Find where the given text appears and provide that cell's center as (x, y) coordinate. 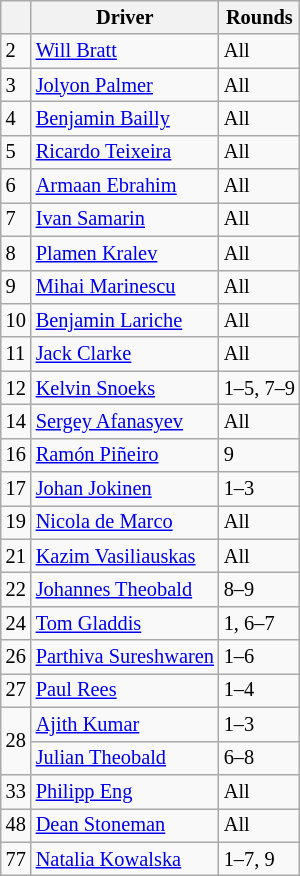
Jolyon Palmer (125, 85)
12 (16, 388)
24 (16, 623)
Nicola de Marco (125, 522)
Jack Clarke (125, 354)
Benjamin Lariche (125, 320)
Dean Stoneman (125, 825)
Parthiva Sureshwaren (125, 657)
8–9 (260, 589)
5 (16, 152)
1–6 (260, 657)
26 (16, 657)
Johannes Theobald (125, 589)
Paul Rees (125, 690)
Tom Gladdis (125, 623)
Kazim Vasiliauskas (125, 556)
Ajith Kumar (125, 724)
21 (16, 556)
1, 6–7 (260, 623)
Ricardo Teixeira (125, 152)
33 (16, 791)
27 (16, 690)
Mihai Marinescu (125, 287)
Ivan Samarin (125, 219)
Driver (125, 17)
Plamen Kralev (125, 253)
4 (16, 118)
28 (16, 740)
7 (16, 219)
1–7, 9 (260, 859)
Kelvin Snoeks (125, 388)
Johan Jokinen (125, 489)
6 (16, 186)
10 (16, 320)
8 (16, 253)
14 (16, 421)
Natalia Kowalska (125, 859)
11 (16, 354)
2 (16, 51)
Rounds (260, 17)
6–8 (260, 758)
Sergey Afanasyev (125, 421)
22 (16, 589)
Will Bratt (125, 51)
77 (16, 859)
Ramón Piñeiro (125, 455)
1–5, 7–9 (260, 388)
Philipp Eng (125, 791)
Armaan Ebrahim (125, 186)
Julian Theobald (125, 758)
Benjamin Bailly (125, 118)
17 (16, 489)
1–4 (260, 690)
19 (16, 522)
16 (16, 455)
48 (16, 825)
3 (16, 85)
